Scan for the cell matching the given text and deliver its [x, y] coordinate at center. 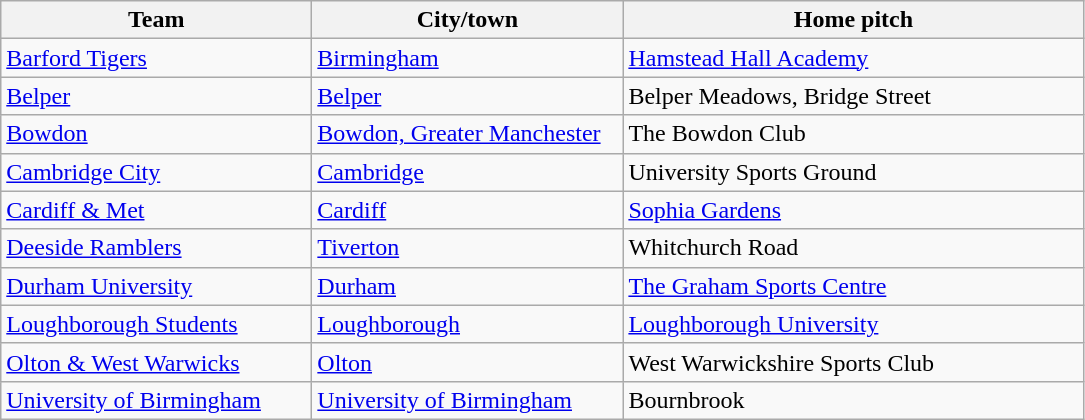
Barford Tigers [156, 58]
Bowdon [156, 134]
Loughborough [468, 324]
Cardiff & Met [156, 210]
City/town [468, 20]
Cambridge [468, 172]
The Graham Sports Centre [854, 286]
The Bowdon Club [854, 134]
Bowdon, Greater Manchester [468, 134]
Durham University [156, 286]
Olton & West Warwicks [156, 362]
Birmingham [468, 58]
Whitchurch Road [854, 248]
Tiverton [468, 248]
Sophia Gardens [854, 210]
University Sports Ground [854, 172]
Belper Meadows, Bridge Street [854, 96]
Bournbrook [854, 400]
Olton [468, 362]
Cambridge City [156, 172]
Team [156, 20]
West Warwickshire Sports Club [854, 362]
Cardiff [468, 210]
Durham [468, 286]
Hamstead Hall Academy [854, 58]
Deeside Ramblers [156, 248]
Loughborough Students [156, 324]
Home pitch [854, 20]
Loughborough University [854, 324]
